From the cell containing the given text, extract its center point as (X, Y) coordinate. 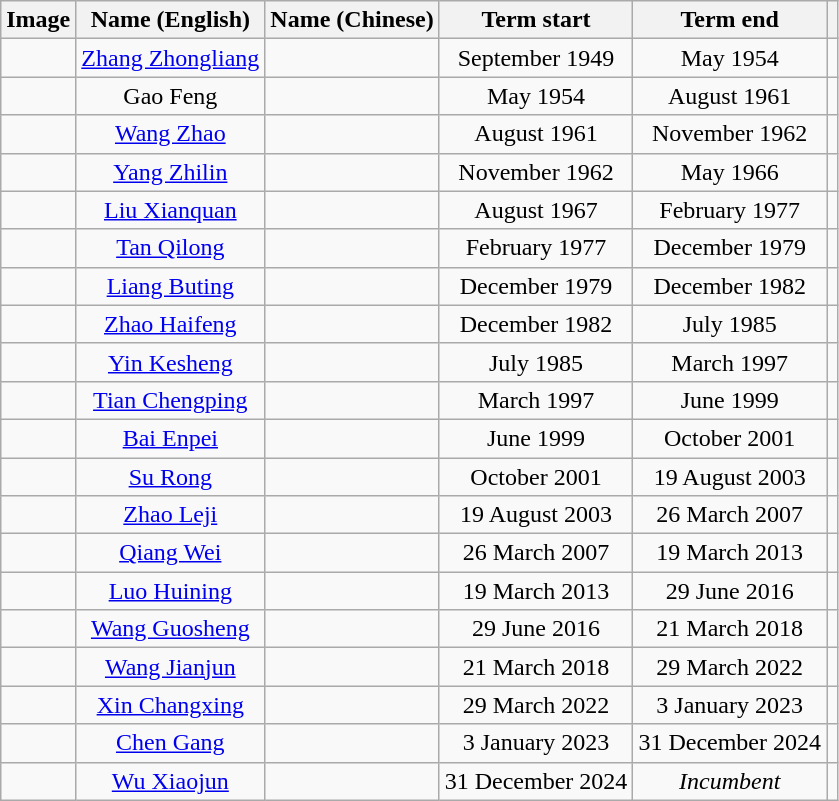
Wang Jianjun (170, 667)
Xin Changxing (170, 705)
May 1966 (730, 172)
Chen Gang (170, 743)
Zhang Zhongliang (170, 58)
Name (Chinese) (352, 20)
Gao Feng (170, 96)
Zhao Haifeng (170, 324)
Liu Xianquan (170, 210)
Yin Kesheng (170, 362)
Wang Guosheng (170, 629)
Name (English) (170, 20)
Luo Huining (170, 591)
August 1967 (536, 210)
Wu Xiaojun (170, 781)
Wang Zhao (170, 134)
Bai Enpei (170, 438)
Term end (730, 20)
Term start (536, 20)
Tan Qilong (170, 248)
Su Rong (170, 477)
Image (38, 20)
Zhao Leji (170, 515)
Qiang Wei (170, 553)
Incumbent (730, 781)
September 1949 (536, 58)
Tian Chengping (170, 400)
Liang Buting (170, 286)
Yang Zhilin (170, 172)
